Find where the given text appears and provide that cell's center as [X, Y] coordinate. 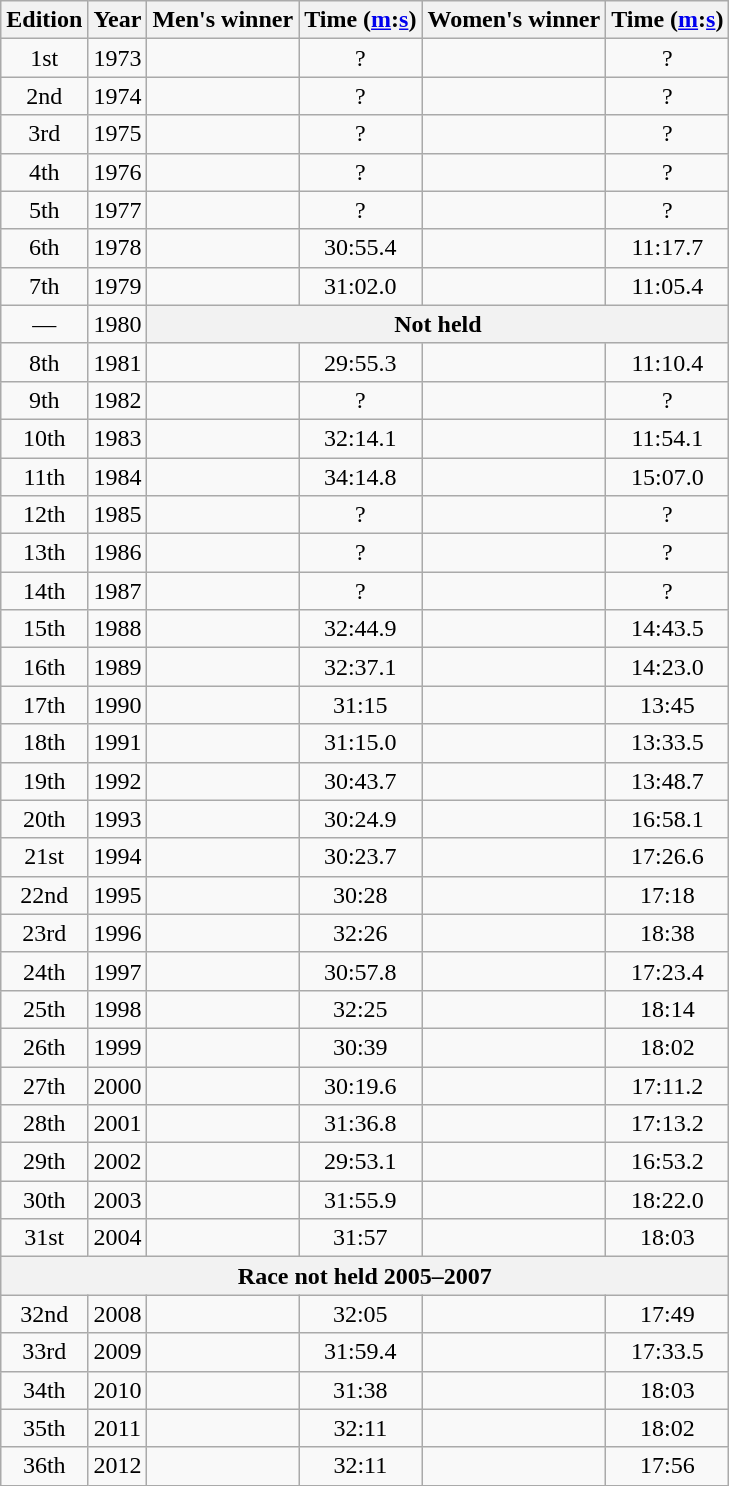
23rd [44, 933]
36th [44, 1466]
8th [44, 362]
10th [44, 438]
1994 [118, 857]
20th [44, 819]
16:58.1 [668, 819]
1990 [118, 705]
17th [44, 705]
30:55.4 [360, 248]
1984 [118, 477]
32nd [44, 1314]
9th [44, 400]
1985 [118, 515]
33rd [44, 1352]
30:57.8 [360, 971]
32:37.1 [360, 667]
14:43.5 [668, 629]
31:38 [360, 1390]
18:38 [668, 933]
12th [44, 515]
1992 [118, 781]
18:22.0 [668, 1200]
32:25 [360, 1009]
30:28 [360, 895]
1974 [118, 96]
4th [44, 172]
17:18 [668, 895]
11th [44, 477]
1996 [118, 933]
21st [44, 857]
17:56 [668, 1466]
19th [44, 781]
1993 [118, 819]
29:53.1 [360, 1162]
13:33.5 [668, 743]
14th [44, 591]
15:07.0 [668, 477]
1980 [118, 324]
32:14.1 [360, 438]
30:43.7 [360, 781]
17:13.2 [668, 1124]
31:36.8 [360, 1124]
1983 [118, 438]
35th [44, 1428]
1976 [118, 172]
25th [44, 1009]
1986 [118, 553]
Not held [438, 324]
18th [44, 743]
31:15 [360, 705]
1981 [118, 362]
2009 [118, 1352]
1973 [118, 58]
Edition [44, 20]
14:23.0 [668, 667]
6th [44, 248]
15th [44, 629]
17:33.5 [668, 1352]
29th [44, 1162]
30th [44, 1200]
1991 [118, 743]
30:19.6 [360, 1085]
2008 [118, 1314]
1st [44, 58]
Women's winner [514, 20]
13:45 [668, 705]
2nd [44, 96]
1982 [118, 400]
18:14 [668, 1009]
26th [44, 1047]
31:02.0 [360, 286]
34:14.8 [360, 477]
1995 [118, 895]
30:23.7 [360, 857]
31:15.0 [360, 743]
11:10.4 [668, 362]
13th [44, 553]
— [44, 324]
32:05 [360, 1314]
3rd [44, 134]
17:23.4 [668, 971]
22nd [44, 895]
17:26.6 [668, 857]
31:59.4 [360, 1352]
1979 [118, 286]
17:11.2 [668, 1085]
1977 [118, 210]
2001 [118, 1124]
Race not held 2005–2007 [365, 1276]
1997 [118, 971]
2000 [118, 1085]
7th [44, 286]
1998 [118, 1009]
28th [44, 1124]
32:26 [360, 933]
1999 [118, 1047]
Men's winner [223, 20]
1978 [118, 248]
29:55.3 [360, 362]
1975 [118, 134]
17:49 [668, 1314]
31:55.9 [360, 1200]
2003 [118, 1200]
11:54.1 [668, 438]
24th [44, 971]
2012 [118, 1466]
1989 [118, 667]
11:05.4 [668, 286]
31st [44, 1238]
13:48.7 [668, 781]
2004 [118, 1238]
11:17.7 [668, 248]
1987 [118, 591]
2010 [118, 1390]
2002 [118, 1162]
31:57 [360, 1238]
30:39 [360, 1047]
1988 [118, 629]
27th [44, 1085]
34th [44, 1390]
30:24.9 [360, 819]
32:44.9 [360, 629]
2011 [118, 1428]
5th [44, 210]
Year [118, 20]
16th [44, 667]
16:53.2 [668, 1162]
